For the text-containing cell, return its midpoint in [X, Y] coordinate format. 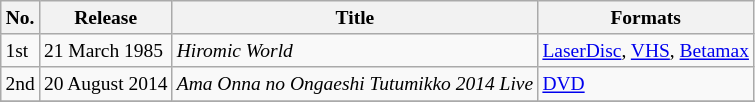
20 August 2014 [106, 84]
LaserDisc, VHS, Betamax [646, 50]
Release [106, 18]
Ama Onna no Ongaeshi Tutumikko 2014 Live [355, 84]
Title [355, 18]
21 March 1985 [106, 50]
Formats [646, 18]
No. [20, 18]
DVD [646, 84]
1st [20, 50]
2nd [20, 84]
Hiromic World [355, 50]
